Determine the [x, y] coordinate at the center of the cell enclosing the given text.  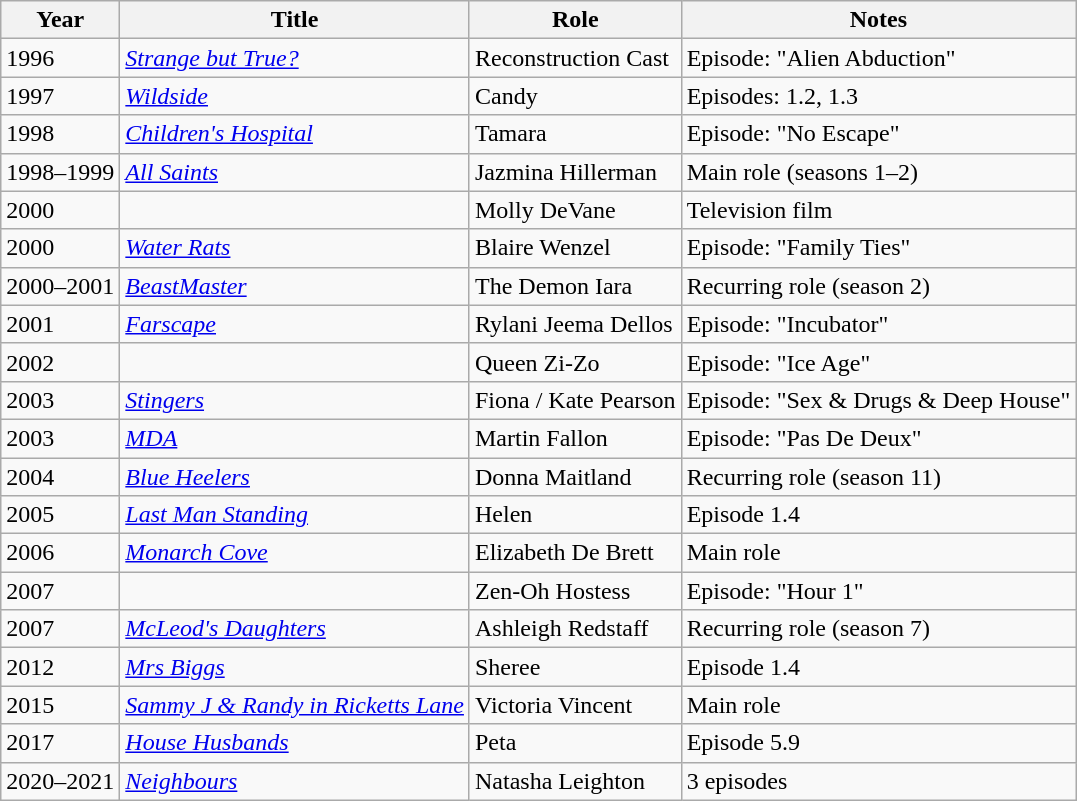
1996 [60, 58]
3 episodes [878, 781]
Zen-Oh Hostess [575, 591]
2017 [60, 743]
Episode: "Ice Age" [878, 362]
Episode: "Incubator" [878, 324]
Episode: "Alien Abduction" [878, 58]
Candy [575, 96]
Farscape [295, 324]
Role [575, 20]
Blue Heelers [295, 477]
Martin Fallon [575, 438]
Sheree [575, 667]
MDA [295, 438]
Peta [575, 743]
Ashleigh Redstaff [575, 629]
2000–2001 [60, 286]
Television film [878, 210]
Recurring role (season 7) [878, 629]
The Demon Iara [575, 286]
Sammy J & Randy in Ricketts Lane [295, 705]
Neighbours [295, 781]
1998–1999 [60, 172]
2020–2021 [60, 781]
Monarch Cove [295, 553]
Episode: "Hour 1" [878, 591]
Natasha Leighton [575, 781]
Main role (seasons 1–2) [878, 172]
Stingers [295, 400]
Jazmina Hillerman [575, 172]
House Husbands [295, 743]
Water Rats [295, 248]
Donna Maitland [575, 477]
Recurring role (season 11) [878, 477]
2004 [60, 477]
Mrs Biggs [295, 667]
Episode: "Sex & Drugs & Deep House" [878, 400]
2012 [60, 667]
Episode: "No Escape" [878, 134]
Year [60, 20]
2015 [60, 705]
Episode: "Family Ties" [878, 248]
Recurring role (season 2) [878, 286]
Molly DeVane [575, 210]
Title [295, 20]
Last Man Standing [295, 515]
All Saints [295, 172]
Tamara [575, 134]
1997 [60, 96]
Wildside [295, 96]
Fiona / Kate Pearson [575, 400]
Notes [878, 20]
2001 [60, 324]
Queen Zi-Zo [575, 362]
2002 [60, 362]
Episode 5.9 [878, 743]
BeastMaster [295, 286]
2006 [60, 553]
Episode: "Pas De Deux" [878, 438]
McLeod's Daughters [295, 629]
Blaire Wenzel [575, 248]
Episodes: 1.2, 1.3 [878, 96]
Reconstruction Cast [575, 58]
Strange but True? [295, 58]
Rylani Jeema Dellos [575, 324]
Elizabeth De Brett [575, 553]
1998 [60, 134]
Children's Hospital [295, 134]
2005 [60, 515]
Victoria Vincent [575, 705]
Helen [575, 515]
